Detect which cell encompasses the target text, then output its [X, Y] center coordinate. 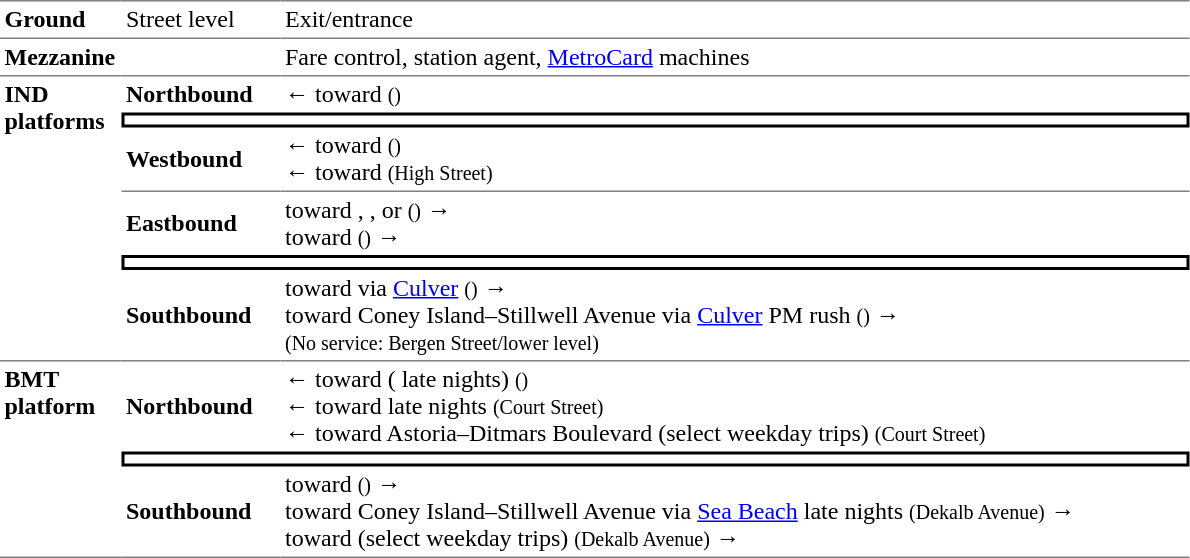
INDplatforms [61, 218]
toward , , or () → toward () → [734, 224]
Ground [61, 19]
← toward () [734, 94]
Street level [202, 19]
Eastbound [202, 224]
BMTplatform [61, 460]
toward () → toward Coney Island–Stillwell Avenue via Sea Beach late nights (Dekalb Avenue) → toward (select weekday trips) (Dekalb Avenue) → [734, 512]
Fare control, station agent, MetroCard machines [734, 57]
← toward ()← toward (High Street) [734, 160]
toward via Culver () → toward Coney Island–Stillwell Avenue via Culver PM rush () → (No service: Bergen Street/lower level) [734, 316]
Exit/entrance [734, 19]
Mezzanine [140, 57]
Westbound [202, 160]
← toward ( late nights) ()← toward late nights (Court Street)← toward Astoria–Ditmars Boulevard (select weekday trips) (Court Street) [734, 407]
